Find where the given text appears and provide that cell's center as (X, Y) coordinate. 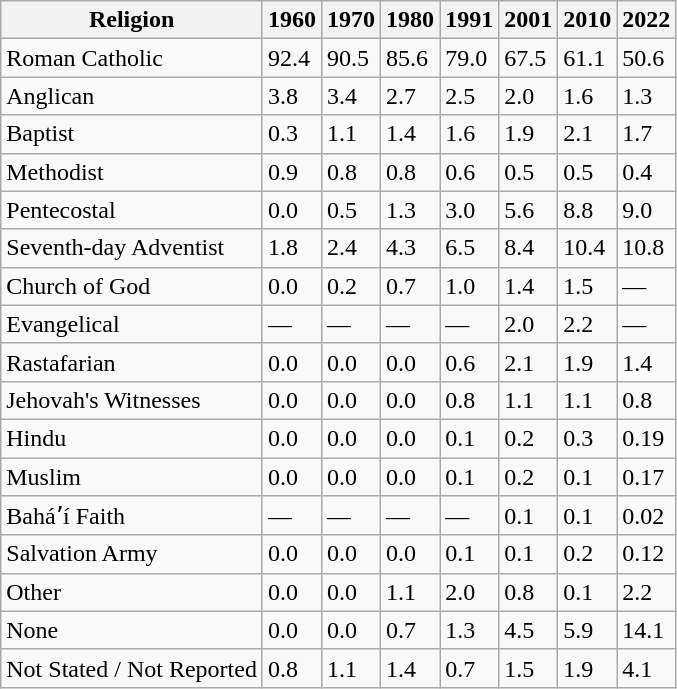
92.4 (292, 58)
0.12 (646, 554)
0.19 (646, 438)
1.8 (292, 248)
3.0 (470, 210)
1960 (292, 20)
9.0 (646, 210)
Jehovah's Witnesses (132, 400)
4.1 (646, 668)
61.1 (588, 58)
90.5 (352, 58)
3.4 (352, 96)
67.5 (528, 58)
Religion (132, 20)
1980 (410, 20)
8.4 (528, 248)
Methodist (132, 172)
None (132, 630)
Pentecostal (132, 210)
5.6 (528, 210)
Evangelical (132, 324)
10.8 (646, 248)
0.17 (646, 477)
Rastafarian (132, 362)
0.9 (292, 172)
Baháʼí Faith (132, 516)
2.5 (470, 96)
2.4 (352, 248)
2010 (588, 20)
2.7 (410, 96)
Muslim (132, 477)
5.9 (588, 630)
Salvation Army (132, 554)
1.7 (646, 134)
85.6 (410, 58)
Church of God (132, 286)
Other (132, 592)
4.3 (410, 248)
Not Stated / Not Reported (132, 668)
79.0 (470, 58)
3.8 (292, 96)
0.02 (646, 516)
1.0 (470, 286)
8.8 (588, 210)
Roman Catholic (132, 58)
50.6 (646, 58)
Baptist (132, 134)
4.5 (528, 630)
10.4 (588, 248)
1991 (470, 20)
Anglican (132, 96)
1970 (352, 20)
14.1 (646, 630)
Seventh-day Adventist (132, 248)
2022 (646, 20)
Hindu (132, 438)
0.4 (646, 172)
6.5 (470, 248)
2001 (528, 20)
